For the text-containing cell, return its midpoint in (x, y) coordinate format. 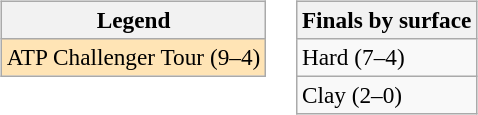
Legend (133, 20)
Clay (2–0) (387, 95)
Finals by surface (387, 20)
ATP Challenger Tour (9–4) (133, 57)
Hard (7–4) (387, 57)
